Pinpoint the cell where the given text exists, returning its (X, Y) midpoint coordinate. 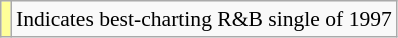
Indicates best-charting R&B single of 1997 (204, 19)
